Provide the (X, Y) coordinate of the cell's center where the given text is located.  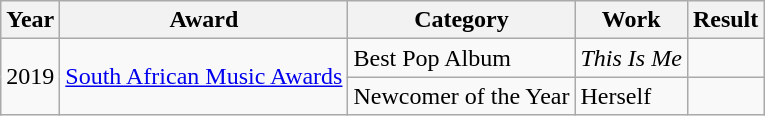
Award (204, 20)
Year (30, 20)
Work (631, 20)
South African Music Awards (204, 77)
This Is Me (631, 58)
Best Pop Album (462, 58)
Category (462, 20)
Result (725, 20)
2019 (30, 77)
Herself (631, 96)
Newcomer of the Year (462, 96)
